Find where the given text appears and provide that cell's center as [x, y] coordinate. 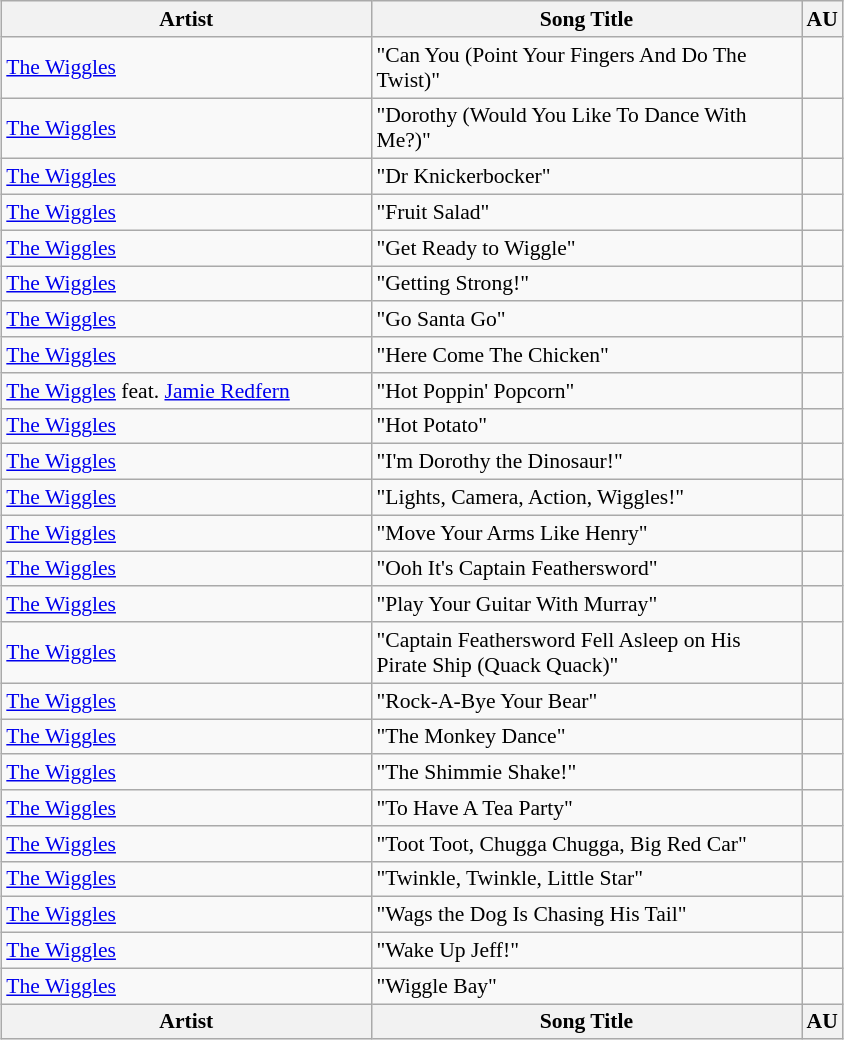
"Here Come The Chicken" [586, 355]
"Go Santa Go" [586, 319]
"Lights, Camera, Action, Wiggles!" [586, 497]
"I'm Dorothy the Dinosaur!" [586, 462]
"To Have A Tea Party" [586, 808]
The Wiggles feat. Jamie Redfern [186, 390]
"Hot Potato" [586, 426]
"Rock-A-Bye Your Bear" [586, 701]
"The Shimmie Shake!" [586, 772]
"Fruit Salad" [586, 212]
"Wags the Dog Is Chasing His Tail" [586, 915]
"Dr Knickerbocker" [586, 177]
"Can You (Point Your Fingers And Do The Twist)" [586, 66]
"Toot Toot, Chugga Chugga, Big Red Car" [586, 843]
"Captain Feathersword Fell Asleep on His Pirate Ship (Quack Quack)" [586, 652]
"Wiggle Bay" [586, 986]
"Getting Strong!" [586, 284]
"Hot Poppin' Popcorn" [586, 390]
"Get Ready to Wiggle" [586, 248]
"Ooh It's Captain Feathersword" [586, 568]
"Wake Up Jeff!" [586, 950]
"Move Your Arms Like Henry" [586, 533]
"Play Your Guitar With Murray" [586, 604]
"The Monkey Dance" [586, 736]
"Twinkle, Twinkle, Little Star" [586, 879]
"Dorothy (Would You Like To Dance With Me?)" [586, 128]
